Determine the [X, Y] coordinate at the center of the cell enclosing the given text.  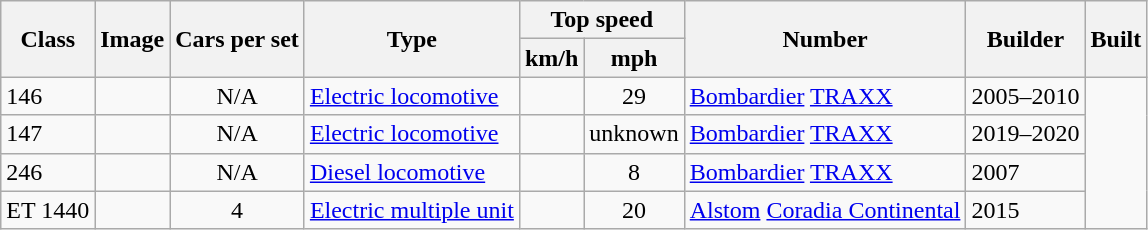
2007 [1026, 172]
147 [48, 134]
Image [132, 39]
Builder [1026, 39]
20 [634, 210]
km/h [551, 58]
29 [634, 96]
8 [634, 172]
ET 1440 [48, 210]
4 [238, 210]
Type [412, 39]
2019–2020 [1026, 134]
Top speed [602, 20]
Built [1116, 39]
2005–2010 [1026, 96]
mph [634, 58]
Cars per set [238, 39]
146 [48, 96]
Number [825, 39]
Diesel locomotive [412, 172]
Alstom Coradia Continental [825, 210]
Class [48, 39]
unknown [634, 134]
Electric multiple unit [412, 210]
2015 [1026, 210]
246 [48, 172]
